Return the [x, y] coordinate for the center point of the cell that contains the specified text.  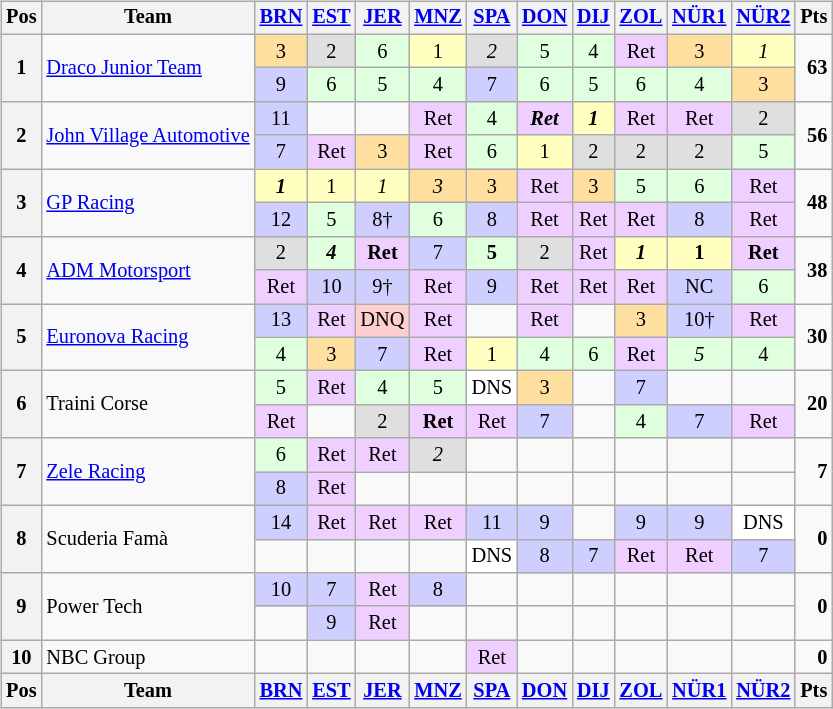
Scuderia Famà [148, 538]
NC [699, 287]
12 [282, 220]
ADM Motorsport [148, 270]
Zele Racing [148, 472]
56 [814, 136]
Draco Junior Team [148, 68]
14 [282, 522]
Power Tech [148, 606]
GP Racing [148, 202]
48 [814, 202]
30 [814, 338]
8† [383, 220]
9† [383, 287]
38 [814, 270]
Traini Corse [148, 404]
NBC Group [148, 657]
Euronova Racing [148, 338]
DNQ [383, 321]
13 [282, 321]
20 [814, 404]
John Village Automotive [148, 136]
63 [814, 68]
10† [699, 321]
